Provide the [x, y] coordinate of the cell's center where the given text is located.  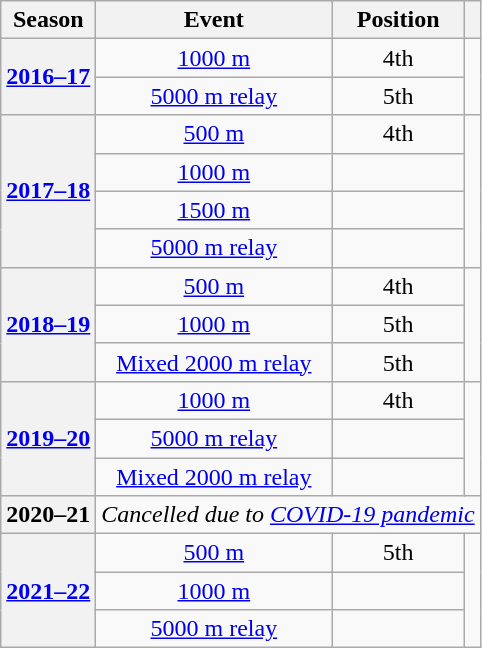
2021–22 [48, 591]
2020–21 [48, 515]
Season [48, 20]
1500 m [214, 210]
Cancelled due to COVID-19 pandemic [288, 515]
2019–20 [48, 438]
2018–19 [48, 324]
2016–17 [48, 77]
2017–18 [48, 191]
Event [214, 20]
Position [398, 20]
